Detect which cell encompasses the target text, then output its (X, Y) center coordinate. 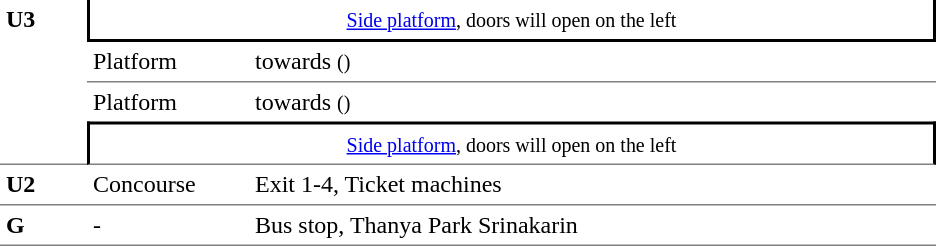
Exit 1-4, Ticket machines (592, 185)
G (44, 226)
U3 (44, 82)
- (168, 226)
U2 (44, 185)
Concourse (168, 185)
Bus stop, Thanya Park Srinakarin (592, 226)
